Search for the cell housing the specified text and yield its [X, Y] center coordinate. 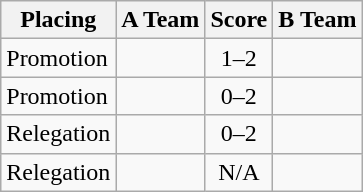
1–2 [239, 58]
Placing [58, 20]
B Team [318, 20]
A Team [160, 20]
Score [239, 20]
N/A [239, 172]
